Identify which cell holds the provided text, then report its [X, Y] central coordinate. 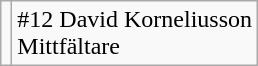
#12 David KorneliussonMittfältare [135, 34]
